From the cell containing the given text, extract its center point as [X, Y] coordinate. 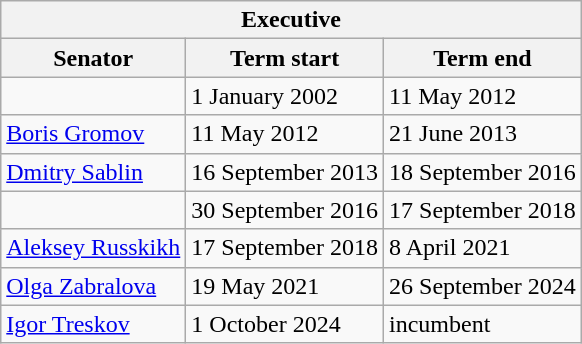
19 May 2021 [285, 286]
16 September 2013 [285, 172]
18 September 2016 [483, 172]
26 September 2024 [483, 286]
Igor Treskov [94, 324]
1 January 2002 [285, 96]
Olga Zabralova [94, 286]
Term start [285, 58]
1 October 2024 [285, 324]
Senator [94, 58]
21 June 2013 [483, 134]
Term end [483, 58]
30 September 2016 [285, 210]
incumbent [483, 324]
8 April 2021 [483, 248]
Aleksey Russkikh [94, 248]
Dmitry Sablin [94, 172]
Executive [291, 20]
Boris Gromov [94, 134]
